Identify which cell holds the provided text, then report its [x, y] central coordinate. 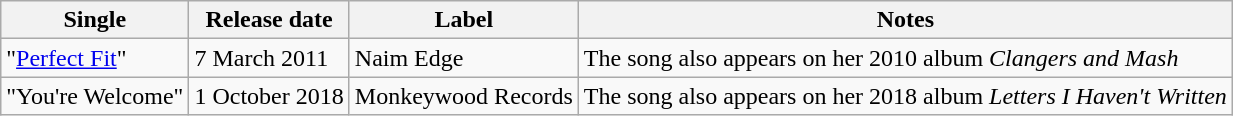
The song also appears on her 2010 album Clangers and Mash [905, 58]
7 March 2011 [269, 58]
Single [95, 20]
"You're Welcome" [95, 96]
Notes [905, 20]
The song also appears on her 2018 album Letters I Haven't Written [905, 96]
1 October 2018 [269, 96]
Naim Edge [464, 58]
Release date [269, 20]
Label [464, 20]
Monkeywood Records [464, 96]
"Perfect Fit" [95, 58]
